Pinpoint the cell where the given text exists, returning its (x, y) midpoint coordinate. 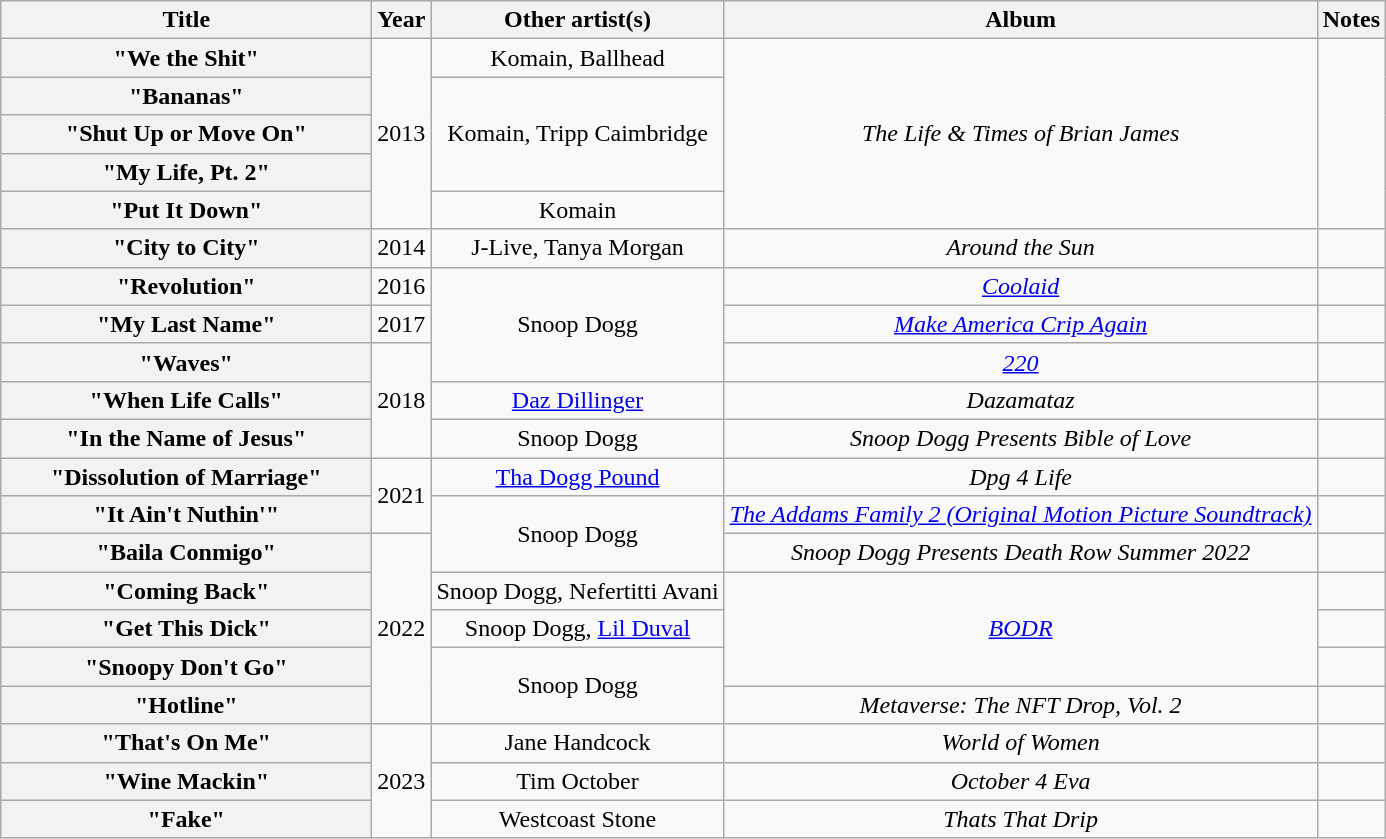
Westcoast Stone (578, 819)
Snoop Dogg Presents Death Row Summer 2022 (1020, 553)
"Bananas" (186, 96)
"Put It Down" (186, 210)
Tim October (578, 781)
2023 (402, 781)
Around the Sun (1020, 248)
Year (402, 20)
Komain (578, 210)
Title (186, 20)
Snoop Dogg, Lil Duval (578, 629)
Snoop Dogg, Nefertitti Avani (578, 591)
Notes (1351, 20)
Dpg 4 Life (1020, 477)
2014 (402, 248)
"Revolution" (186, 286)
Album (1020, 20)
Make America Crip Again (1020, 324)
Other artist(s) (578, 20)
"Dissolution of Marriage" (186, 477)
"City to City" (186, 248)
"Baila Conmigo" (186, 553)
Jane Handcock (578, 743)
Tha Dogg Pound (578, 477)
The Addams Family 2 (Original Motion Picture Soundtrack) (1020, 515)
Daz Dillinger (578, 400)
2022 (402, 629)
2018 (402, 400)
Komain, Ballhead (578, 58)
Komain, Tripp Caimbridge (578, 134)
2013 (402, 134)
"My Life, Pt. 2" (186, 172)
"We the Shit" (186, 58)
"When Life Calls" (186, 400)
"Snoopy Don't Go" (186, 667)
The Life & Times of Brian James (1020, 134)
2016 (402, 286)
October 4 Eva (1020, 781)
Thats That Drip (1020, 819)
BODR (1020, 629)
"In the Name of Jesus" (186, 438)
"My Last Name" (186, 324)
"Shut Up or Move On" (186, 134)
220 (1020, 362)
Dazamataz (1020, 400)
"Wine Mackin" (186, 781)
"That's On Me" (186, 743)
"Waves" (186, 362)
"Coming Back" (186, 591)
"Hotline" (186, 705)
"It Ain't Nuthin'" (186, 515)
"Get This Dick" (186, 629)
Metaverse: The NFT Drop, Vol. 2 (1020, 705)
World of Women (1020, 743)
2017 (402, 324)
2021 (402, 496)
J-Live, Tanya Morgan (578, 248)
Snoop Dogg Presents Bible of Love (1020, 438)
"Fake" (186, 819)
Coolaid (1020, 286)
